Capture the cell that displays the provided text and extract its (X, Y) central coordinate. 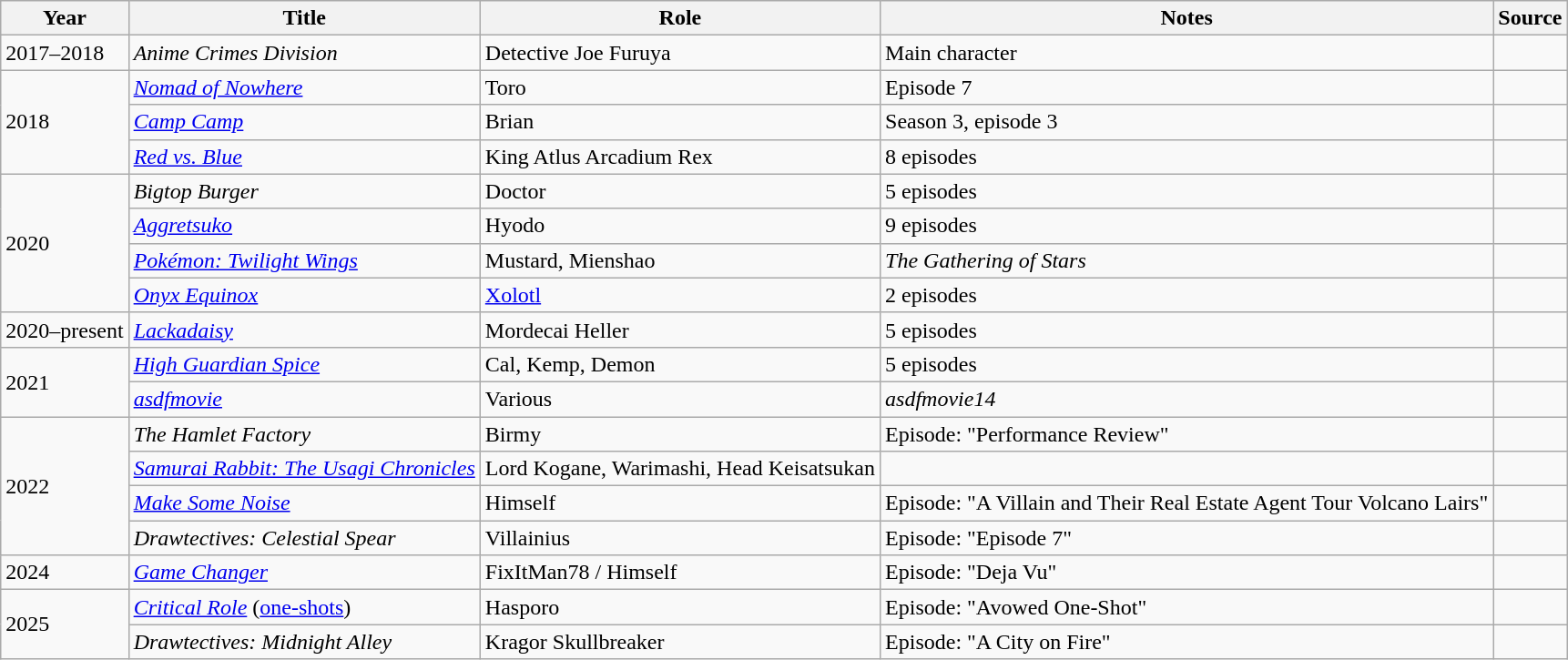
Lackadaisy (304, 330)
Red vs. Blue (304, 157)
Year (65, 18)
2017–2018 (65, 53)
2 episodes (1187, 295)
High Guardian Spice (304, 364)
Cal, Kemp, Demon (679, 364)
2020 (65, 243)
Brian (679, 122)
Mordecai Heller (679, 330)
Make Some Noise (304, 503)
asdfmovie (304, 399)
Aggretsuko (304, 226)
Anime Crimes Division (304, 53)
Main character (1187, 53)
Critical Role (one-shots) (304, 607)
Lord Kogane, Warimashi, Head Keisatsukan (679, 469)
The Gathering of Stars (1187, 260)
2024 (65, 573)
Various (679, 399)
9 episodes (1187, 226)
Role (679, 18)
The Hamlet Factory (304, 434)
Samurai Rabbit: The Usagi Chronicles (304, 469)
8 episodes (1187, 157)
Episode: "Performance Review" (1187, 434)
Episode: "Deja Vu" (1187, 573)
Title (304, 18)
asdfmovie14 (1187, 399)
Kragor Skullbreaker (679, 642)
Bigtop Burger (304, 191)
Birmy (679, 434)
Drawtectives: Midnight Alley (304, 642)
Himself (679, 503)
2018 (65, 122)
Episode: "Episode 7" (1187, 538)
Source (1530, 18)
Drawtectives: Celestial Spear (304, 538)
Toro (679, 87)
2021 (65, 381)
Episode: "Avowed One-Shot" (1187, 607)
Camp Camp (304, 122)
Notes (1187, 18)
King Atlus Arcadium Rex (679, 157)
Hasporo (679, 607)
2020–present (65, 330)
2022 (65, 486)
Onyx Equinox (304, 295)
Villainius (679, 538)
Doctor (679, 191)
Game Changer (304, 573)
2025 (65, 624)
Hyodo (679, 226)
Xolotl (679, 295)
Episode 7 (1187, 87)
Episode: "A Villain and Their Real Estate Agent Tour Volcano Lairs" (1187, 503)
FixItMan78 / Himself (679, 573)
Mustard, Mienshao (679, 260)
Nomad of Nowhere (304, 87)
Season 3, episode 3 (1187, 122)
Episode: "A City on Fire" (1187, 642)
Detective Joe Furuya (679, 53)
Pokémon: Twilight Wings (304, 260)
